Search for the cell housing the specified text and yield its (x, y) center coordinate. 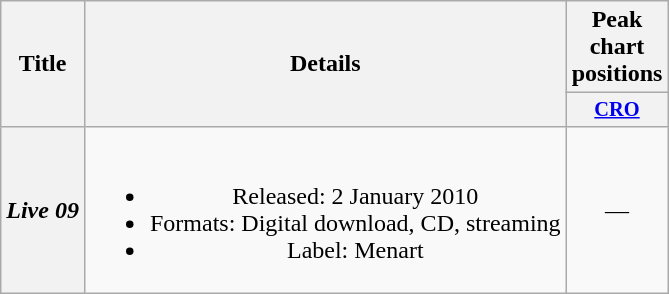
Title (43, 64)
CRO (617, 110)
— (617, 210)
Peak chart positions (617, 47)
Released: 2 January 2010Formats: Digital download, CD, streamingLabel: Menart (325, 210)
Live 09 (43, 210)
Details (325, 64)
